From the cell containing the given text, extract its center point as (x, y) coordinate. 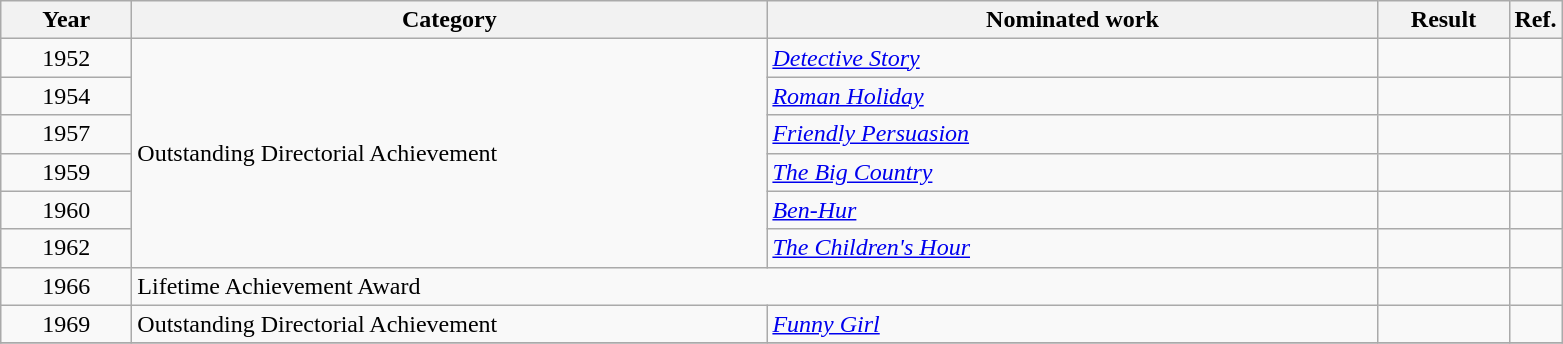
Funny Girl (1072, 324)
The Children's Hour (1072, 248)
Category (450, 20)
1969 (66, 324)
Ben-Hur (1072, 210)
1962 (66, 248)
The Big Country (1072, 172)
Result (1444, 20)
Year (66, 20)
Friendly Persuasion (1072, 134)
1952 (66, 58)
1954 (66, 96)
Roman Holiday (1072, 96)
1960 (66, 210)
1957 (66, 134)
Lifetime Achievement Award (755, 286)
Nominated work (1072, 20)
Ref. (1536, 20)
1959 (66, 172)
1966 (66, 286)
Detective Story (1072, 58)
